For the text-containing cell, return its midpoint in (x, y) coordinate format. 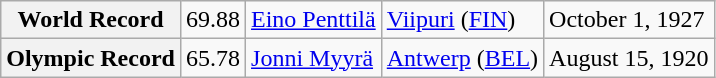
Jonni Myyrä (314, 58)
Olympic Record (91, 58)
65.78 (212, 58)
World Record (91, 20)
69.88 (212, 20)
Antwerp (BEL) (462, 58)
October 1, 1927 (629, 20)
August 15, 1920 (629, 58)
Eino Penttilä (314, 20)
Viipuri (FIN) (462, 20)
